Search for the cell housing the specified text and yield its (X, Y) center coordinate. 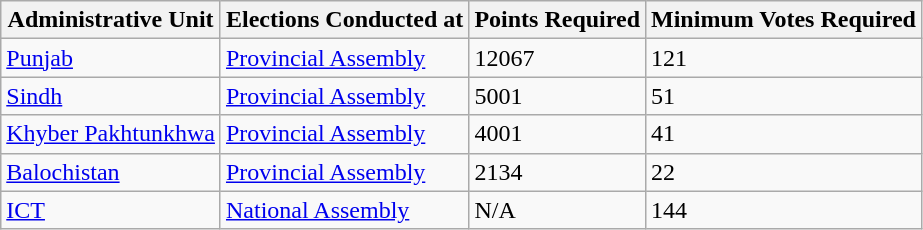
Punjab (111, 58)
41 (784, 134)
22 (784, 172)
Minimum Votes Required (784, 20)
5001 (558, 96)
2134 (558, 172)
Sindh (111, 96)
Administrative Unit (111, 20)
Points Required (558, 20)
N/A (558, 210)
Elections Conducted at (344, 20)
51 (784, 96)
Balochistan (111, 172)
144 (784, 210)
ICT (111, 210)
National Assembly (344, 210)
121 (784, 58)
12067 (558, 58)
4001 (558, 134)
Khyber Pakhtunkhwa (111, 134)
